Identify which cell holds the provided text, then report its (x, y) central coordinate. 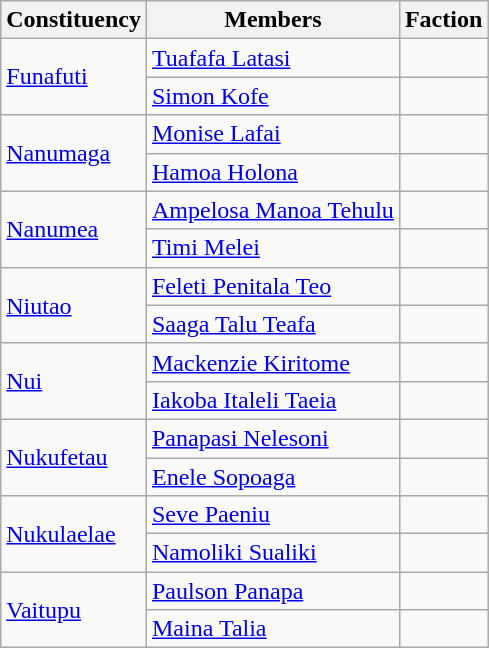
Simon Kofe (272, 96)
Nui (74, 381)
Enele Sopoaga (272, 477)
Iakoba Italeli Taeia (272, 400)
Ampelosa Manoa Tehulu (272, 210)
Mackenzie Kiritome (272, 362)
Tuafafa Latasi (272, 58)
Seve Paeniu (272, 515)
Faction (443, 20)
Paulson Panapa (272, 591)
Maina Talia (272, 629)
Nukufetau (74, 457)
Nanumaga (74, 153)
Members (272, 20)
Panapasi Nelesoni (272, 438)
Niutao (74, 305)
Namoliki Sualiki (272, 553)
Vaitupu (74, 610)
Nukulaelae (74, 534)
Saaga Talu Teafa (272, 324)
Hamoa Holona (272, 172)
Nanumea (74, 229)
Funafuti (74, 77)
Feleti Penitala Teo (272, 286)
Timi Melei (272, 248)
Monise Lafai (272, 134)
Constituency (74, 20)
